Return the (x, y) coordinate for the center point of the cell that contains the specified text.  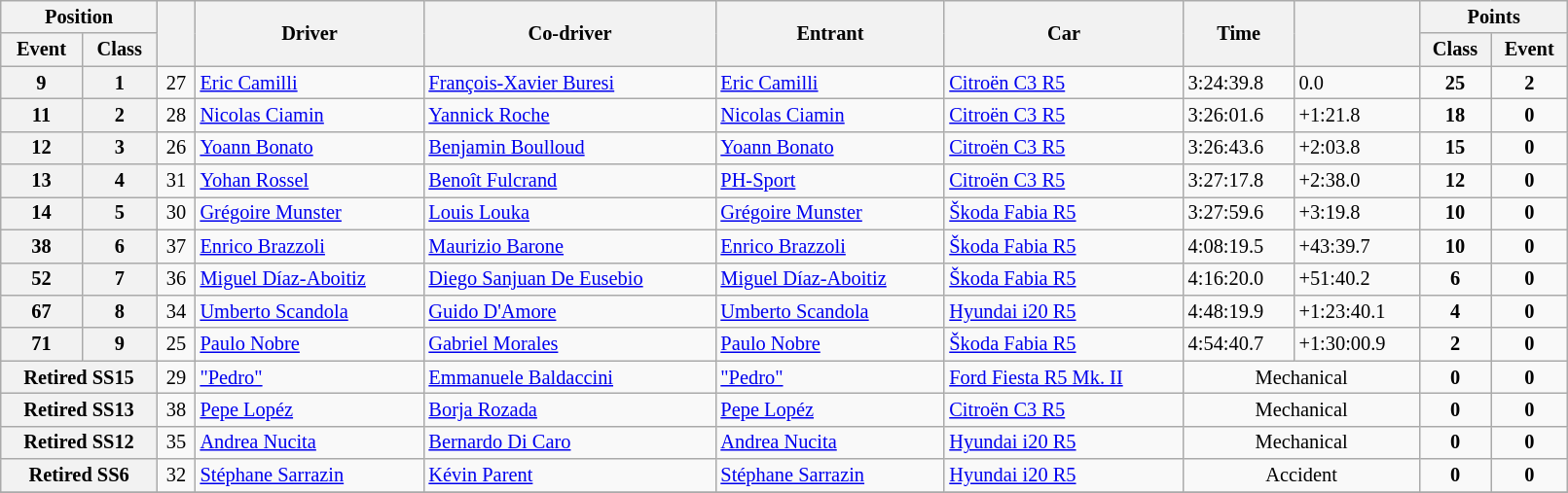
26 (175, 148)
+43:39.7 (1357, 246)
Kévin Parent (570, 475)
Co-driver (570, 33)
3:26:43.6 (1239, 148)
67 (41, 311)
Retired SS13 (80, 409)
Yannick Roche (570, 115)
Retired SS6 (80, 475)
3:26:01.6 (1239, 115)
François-Xavier Buresi (570, 83)
PH-Sport (829, 181)
Maurizio Barone (570, 246)
35 (175, 442)
14 (41, 213)
3:27:17.8 (1239, 181)
27 (175, 83)
4:16:20.0 (1239, 279)
31 (175, 181)
4:08:19.5 (1239, 246)
13 (41, 181)
29 (175, 377)
5 (119, 213)
3:24:39.8 (1239, 83)
Position (80, 17)
34 (175, 311)
+1:21.8 (1357, 115)
28 (175, 115)
+1:23:40.1 (1357, 311)
Points (1493, 17)
7 (119, 279)
32 (175, 475)
11 (41, 115)
Yohan Rossel (310, 181)
36 (175, 279)
+1:30:00.9 (1357, 344)
Bernardo Di Caro (570, 442)
4:54:40.7 (1239, 344)
Diego Sanjuan De Eusebio (570, 279)
4:48:19.9 (1239, 311)
Retired SS15 (80, 377)
+2:38.0 (1357, 181)
Benoît Fulcrand (570, 181)
Accident (1302, 475)
1 (119, 83)
Benjamin Boulloud (570, 148)
Car (1063, 33)
3 (119, 148)
+51:40.2 (1357, 279)
Entrant (829, 33)
8 (119, 311)
37 (175, 246)
71 (41, 344)
Gabriel Morales (570, 344)
15 (1454, 148)
52 (41, 279)
Louis Louka (570, 213)
Emmanuele Baldaccini (570, 377)
Guido D'Amore (570, 311)
18 (1454, 115)
Driver (310, 33)
Time (1239, 33)
+3:19.8 (1357, 213)
0.0 (1357, 83)
3:27:59.6 (1239, 213)
30 (175, 213)
Ford Fiesta R5 Mk. II (1063, 377)
+2:03.8 (1357, 148)
Borja Rozada (570, 409)
Retired SS12 (80, 442)
